Output the [X, Y] coordinate of the center of the cell containing the given text.  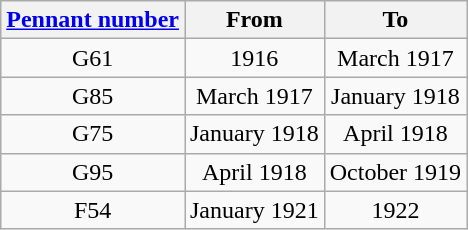
F54 [93, 210]
G95 [93, 172]
Pennant number [93, 20]
G61 [93, 58]
To [395, 20]
January 1921 [254, 210]
G75 [93, 134]
1916 [254, 58]
G85 [93, 96]
1922 [395, 210]
October 1919 [395, 172]
From [254, 20]
